Detect which cell encompasses the target text, then output its (X, Y) center coordinate. 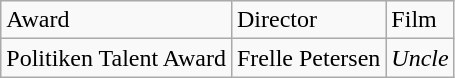
Frelle Petersen (308, 58)
Director (308, 20)
Uncle (420, 58)
Award (116, 20)
Politiken Talent Award (116, 58)
Film (420, 20)
